Identify which cell holds the provided text, then report its (x, y) central coordinate. 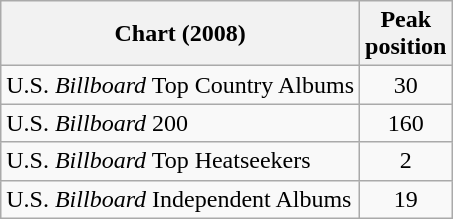
U.S. Billboard 200 (180, 123)
U.S. Billboard Top Heatseekers (180, 161)
U.S. Billboard Independent Albums (180, 199)
19 (406, 199)
2 (406, 161)
Peakposition (406, 34)
160 (406, 123)
U.S. Billboard Top Country Albums (180, 85)
Chart (2008) (180, 34)
30 (406, 85)
